Identify which cell holds the provided text, then report its (X, Y) central coordinate. 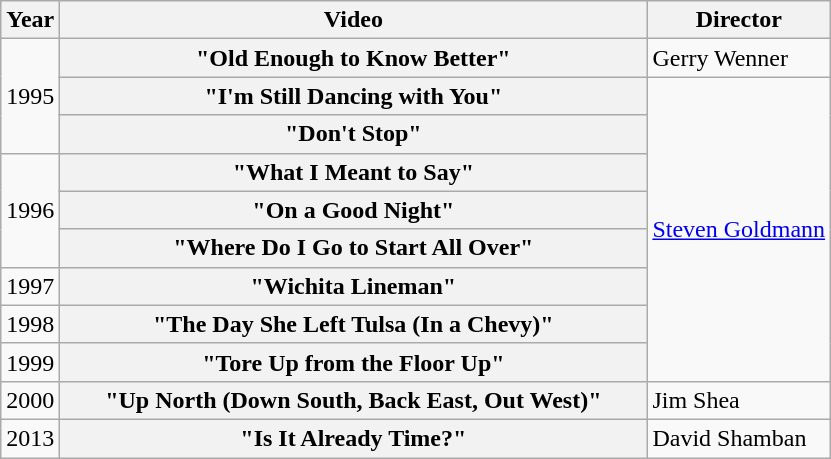
"What I Meant to Say" (354, 172)
"The Day She Left Tulsa (In a Chevy)" (354, 324)
"Where Do I Go to Start All Over" (354, 248)
"Up North (Down South, Back East, Out West)" (354, 400)
2000 (30, 400)
Jim Shea (739, 400)
1997 (30, 286)
"Old Enough to Know Better" (354, 58)
"Is It Already Time?" (354, 438)
Year (30, 20)
1999 (30, 362)
1996 (30, 210)
"I'm Still Dancing with You" (354, 96)
1998 (30, 324)
Director (739, 20)
"Wichita Lineman" (354, 286)
David Shamban (739, 438)
2013 (30, 438)
Video (354, 20)
"On a Good Night" (354, 210)
Steven Goldmann (739, 229)
Gerry Wenner (739, 58)
1995 (30, 96)
"Tore Up from the Floor Up" (354, 362)
"Don't Stop" (354, 134)
